Locate the cell with the specified text and output its [x, y] center coordinate. 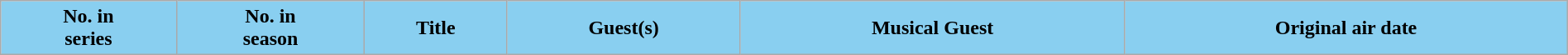
No. inseries [88, 28]
Title [436, 28]
Guest(s) [624, 28]
Musical Guest [932, 28]
Original air date [1346, 28]
No. inseason [270, 28]
